Detect which cell encompasses the target text, then output its [x, y] center coordinate. 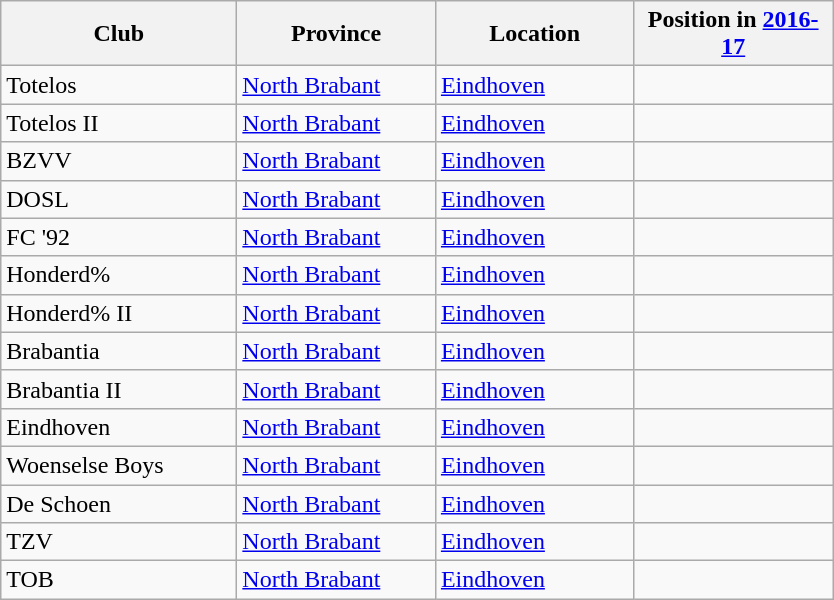
Brabantia [119, 351]
DOSL [119, 199]
TZV [119, 542]
De Schoen [119, 503]
Brabantia II [119, 389]
FC '92 [119, 237]
Honderd% [119, 275]
Woenselse Boys [119, 465]
Location [534, 34]
BZVV [119, 161]
Totelos II [119, 123]
TOB [119, 580]
Totelos [119, 85]
Province [336, 34]
Club [119, 34]
Position in 2016-17 [734, 34]
Honderd% II [119, 313]
